Identify which cell holds the provided text, then report its [x, y] central coordinate. 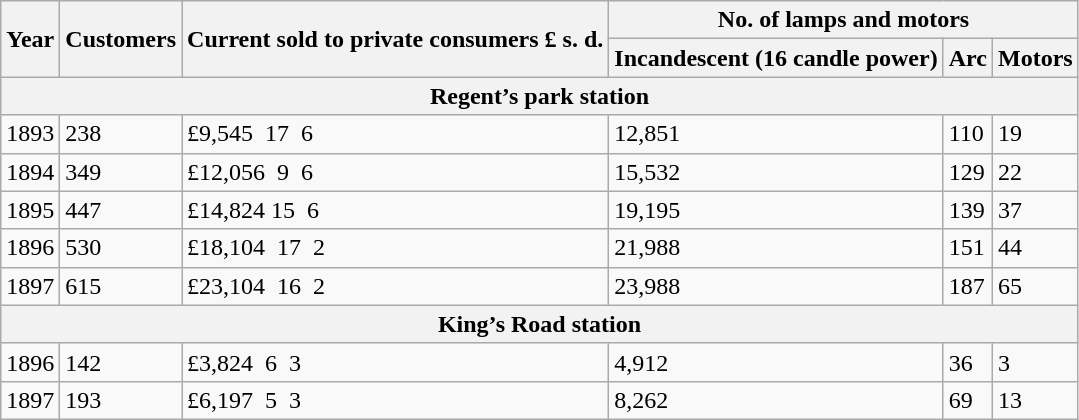
238 [121, 134]
Customers [121, 39]
£6,197 5 3 [396, 400]
£18,104 17 2 [396, 248]
151 [968, 248]
1895 [30, 210]
3 [1035, 362]
22 [1035, 172]
65 [1035, 286]
£14,824 15 6 [396, 210]
£12,056 9 6 [396, 172]
19 [1035, 134]
187 [968, 286]
139 [968, 210]
13 [1035, 400]
15,532 [776, 172]
37 [1035, 210]
Regent’s park station [540, 96]
349 [121, 172]
21,988 [776, 248]
615 [121, 286]
110 [968, 134]
King’s Road station [540, 324]
8,262 [776, 400]
19,195 [776, 210]
Current sold to private consumers £ s. d. [396, 39]
£3,824 6 3 [396, 362]
142 [121, 362]
69 [968, 400]
447 [121, 210]
12,851 [776, 134]
23,988 [776, 286]
Incandescent (16 candle power) [776, 58]
530 [121, 248]
No. of lamps and motors [844, 20]
1894 [30, 172]
4,912 [776, 362]
129 [968, 172]
£23,104 16 2 [396, 286]
£9,545 17 6 [396, 134]
Arc [968, 58]
193 [121, 400]
Year [30, 39]
36 [968, 362]
Motors [1035, 58]
1893 [30, 134]
44 [1035, 248]
